From the cell containing the given text, extract its center point as [X, Y] coordinate. 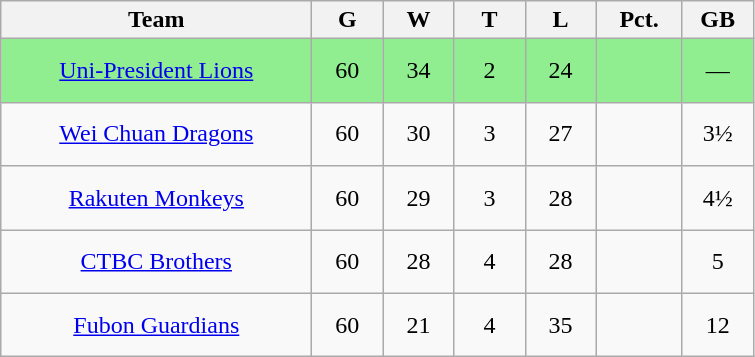
G [348, 20]
Team [156, 20]
Rakuten Monkeys [156, 198]
24 [560, 71]
27 [560, 134]
5 [718, 262]
30 [418, 134]
4½ [718, 198]
2 [490, 71]
T [490, 20]
29 [418, 198]
Fubon Guardians [156, 325]
3½ [718, 134]
CTBC Brothers [156, 262]
L [560, 20]
Uni-President Lions [156, 71]
21 [418, 325]
GB [718, 20]
— [718, 71]
W [418, 20]
Pct. [639, 20]
34 [418, 71]
Wei Chuan Dragons [156, 134]
35 [560, 325]
12 [718, 325]
